Return [x, y] of the center of cell containing provided text 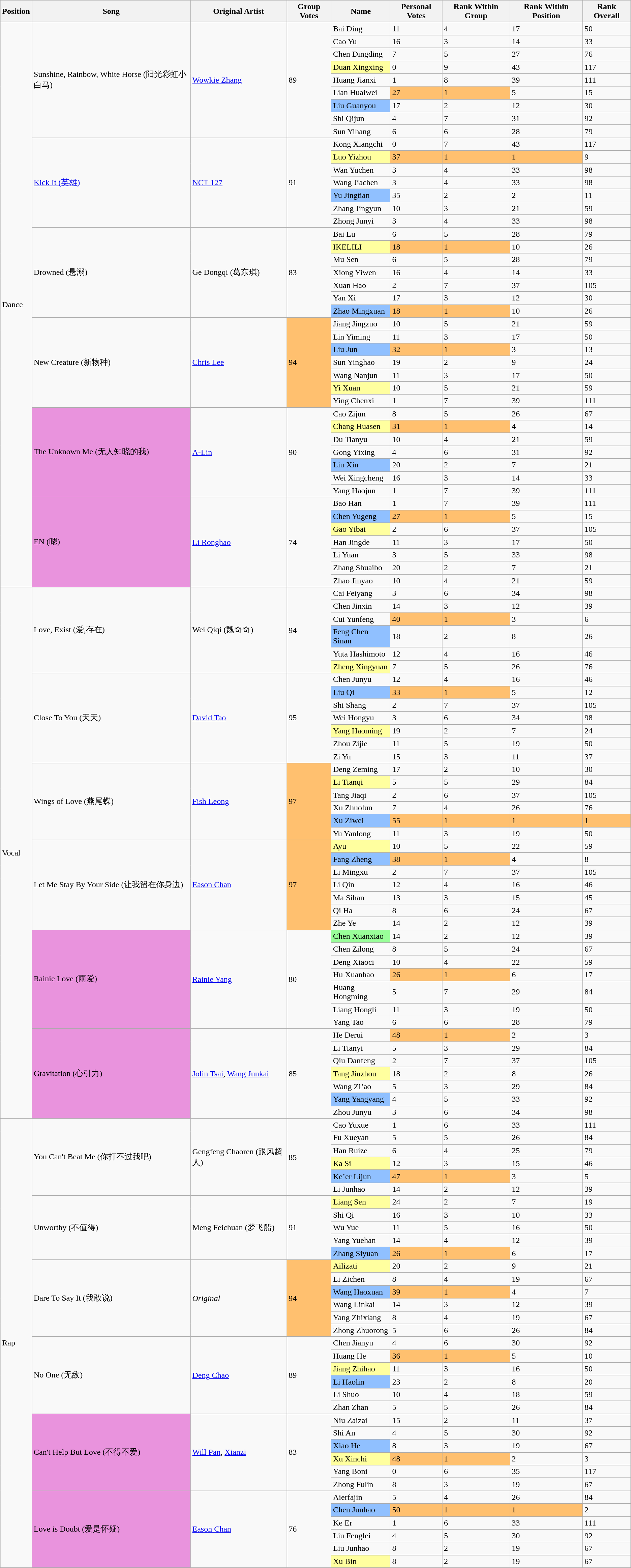
Wang Linkai [361, 1305]
36 [416, 1356]
Sunshine, Rainbow, White Horse (阳光彩虹小白马) [111, 80]
Li Qin [361, 885]
Huang He [361, 1356]
Zhong Fulin [361, 1484]
38 [416, 859]
Mu Sen [361, 260]
NCT 127 [239, 182]
Huang Hongming [361, 992]
Shi Shang [361, 705]
Ke’er Lijun [361, 1176]
Wei Qiqi (魏奇奇) [239, 630]
Li Shuo [361, 1394]
Feng Chen Sinan [361, 637]
Chen Junhao [361, 1510]
Liang Hongli [361, 1009]
Liu Xin [361, 465]
Wowkie Zhang [239, 80]
Name [361, 11]
Wu Yue [361, 1228]
Close To You (天天) [111, 718]
Gao Yibai [361, 529]
Li Ronghao [239, 542]
Li Mingxu [361, 872]
Ailizati [361, 1266]
Duan Xingxing [361, 67]
Group Votes [309, 11]
Wings of Love (燕尾蝶) [111, 801]
Zhan Zhan [361, 1407]
Li Zichen [361, 1279]
Jolin Tsai, Wang Junkai [239, 1074]
Zhang Jingyun [361, 208]
The Unknown Me (无人知晓的我) [111, 452]
Zi Yu [361, 756]
Kick It (英雄) [111, 182]
Dare To Say It (我敢说) [111, 1298]
Zhang Shuaibo [361, 568]
Liu Jun [361, 349]
Tang Jiaqi [361, 795]
Qi Ha [361, 910]
Kong Xiangchi [361, 144]
Wan Yuchen [361, 170]
You Can't Beat Me (你打不过我吧) [111, 1157]
Yang Yangyang [361, 1099]
Yu Jingtian [361, 196]
Du Tianyu [361, 439]
23 [416, 1382]
74 [309, 542]
Huang Jianxi [361, 80]
Chen Xuanxiao [361, 936]
EN (嗯) [111, 542]
Can't Help But Love (不得不爱) [111, 1452]
New Creature (新物种) [111, 362]
Deng Zeming [361, 769]
Shi Qi [361, 1215]
Qiu Danfeng [361, 1061]
Cui Yunfeng [361, 619]
Drowned (悬溺) [111, 272]
Wang Nanjun [361, 375]
David Tao [239, 718]
55 [416, 821]
Yang Zhixiang [361, 1317]
Fang Zheng [361, 859]
Cai Feiyang [361, 593]
Bao Han [361, 503]
80 [309, 979]
Yi Xuan [361, 388]
Xu Xinchi [361, 1459]
45 [607, 898]
Will Pan, Xianzi [239, 1452]
Rank Within Group [476, 11]
Zhong Junyi [361, 221]
Chris Lee [239, 362]
Jiang Zhihao [361, 1369]
Fu Xueyan [361, 1138]
90 [309, 452]
Zhang Siyuan [361, 1253]
Li Yuan [361, 555]
Niu Zaizai [361, 1420]
Luo Yizhou [361, 157]
Cao Yuxue [361, 1125]
Ying Chenxi [361, 401]
Song [111, 11]
Personal Votes [416, 11]
Xuan Hao [361, 285]
Original [239, 1298]
Ayu [361, 846]
Bai Lu [361, 234]
Wang Jiachen [361, 183]
Yang Boni [361, 1472]
Xiao He [361, 1446]
Lian Huaiwei [361, 93]
Wang Haoxuan [361, 1292]
A-Lin [239, 452]
Chen Junyu [361, 679]
No One (无敌) [111, 1375]
40 [416, 619]
Love is Doubt (爱是怀疑) [111, 1529]
Cao Zijun [361, 414]
Chen Yugeng [361, 516]
Liu Fenglei [361, 1536]
Zhao Mingxuan [361, 311]
Zhou Zijie [361, 744]
Rank Overall [607, 11]
Xu Zhuolun [361, 808]
Ma Sihan [361, 898]
95 [309, 718]
Cao Yu [361, 41]
Yang Yuehan [361, 1241]
Zhong Zhuorong [361, 1330]
Yang Tao [361, 1022]
He Derui [361, 1035]
Ka Si [361, 1163]
Meng Feichuan (梦飞船) [239, 1227]
Rap [16, 1343]
Zhao Jinyao [361, 580]
Li Haolin [361, 1382]
Rainie Love (雨爱) [111, 979]
Chen Jinxin [361, 606]
Liu Qi [361, 692]
25 [546, 1151]
Ke Er [361, 1523]
Deng Chao [239, 1375]
Ge Dongqi (葛东琪) [239, 272]
Yu Yanlong [361, 834]
Rainie Yang [239, 979]
Liu Junhao [361, 1548]
Li Tianyi [361, 1048]
Zheng Xingyuan [361, 667]
Bai Ding [361, 29]
Position [16, 11]
Chen Jianyu [361, 1343]
Liang Sen [361, 1202]
Han Jingde [361, 542]
Han Ruize [361, 1151]
Sun Yihang [361, 131]
Rank Within Position [546, 11]
Sun Yinghao [361, 362]
Li Tianqi [361, 782]
Gong Yixing [361, 452]
Jiang Jingzuo [361, 324]
IKELILI [361, 247]
Shi An [361, 1433]
Wei Xingcheng [361, 478]
Aierfajin [361, 1497]
Tang Jiuzhou [361, 1074]
32 [416, 349]
Lin Yiming [361, 337]
Chen Zilong [361, 949]
47 [416, 1176]
Xiong Yiwen [361, 272]
Zhou Junyu [361, 1112]
Li Junhao [361, 1189]
Original Artist [239, 11]
Deng Xiaoci [361, 962]
Chang Huasen [361, 427]
Unworthy (不值得) [111, 1227]
Gravitation (心引力) [111, 1074]
Yang Haoming [361, 731]
Zhe Ye [361, 923]
Gengfeng Chaoren (跟风超人) [239, 1157]
Love, Exist (爱,存在) [111, 630]
Xu Bin [361, 1561]
Wang Zi’ao [361, 1086]
Chen Dingding [361, 54]
Liu Guanyou [361, 106]
Fish Leong [239, 801]
Hu Xuanhao [361, 975]
Shi Qijun [361, 118]
Yan Xi [361, 298]
Let Me Stay By Your Side (让我留在你身边) [111, 885]
Yuta Hashimoto [361, 654]
Yang Haojun [361, 491]
Vocal [16, 853]
Wei Hongyu [361, 718]
Xu Ziwei [361, 821]
Dance [16, 305]
